Determine the (X, Y) coordinate at the center of the cell enclosing the given text.  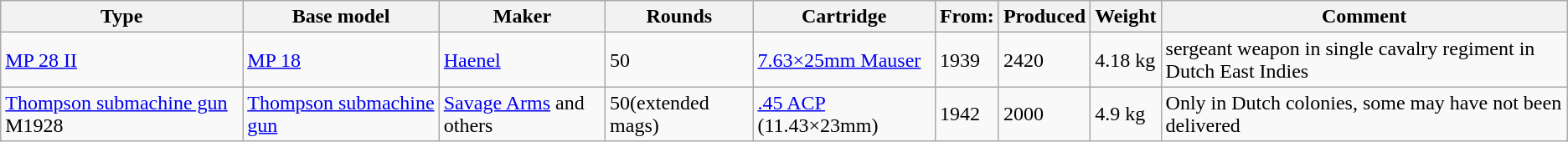
Comment (1364, 17)
Produced (1044, 17)
From: (967, 17)
50(extended mags) (679, 114)
Weight (1126, 17)
Thompson submachine gun (342, 114)
Thompson submachine gun M1928 (122, 114)
Savage Arms and others (522, 114)
Cartridge (844, 17)
1939 (967, 60)
2420 (1044, 60)
7.63×25mm Mauser (844, 60)
Haenel (522, 60)
4.9 kg (1126, 114)
50 (679, 60)
MP 28 II (122, 60)
.45 ACP (11.43×23mm) (844, 114)
Base model (342, 17)
1942 (967, 114)
Maker (522, 17)
sergeant weapon in single cavalry regiment in Dutch East Indies (1364, 60)
2000 (1044, 114)
MP 18 (342, 60)
4.18 kg (1126, 60)
Rounds (679, 17)
Only in Dutch colonies, some may have not been delivered (1364, 114)
Type (122, 17)
